Output the [x, y] coordinate of the center of the cell containing the given text.  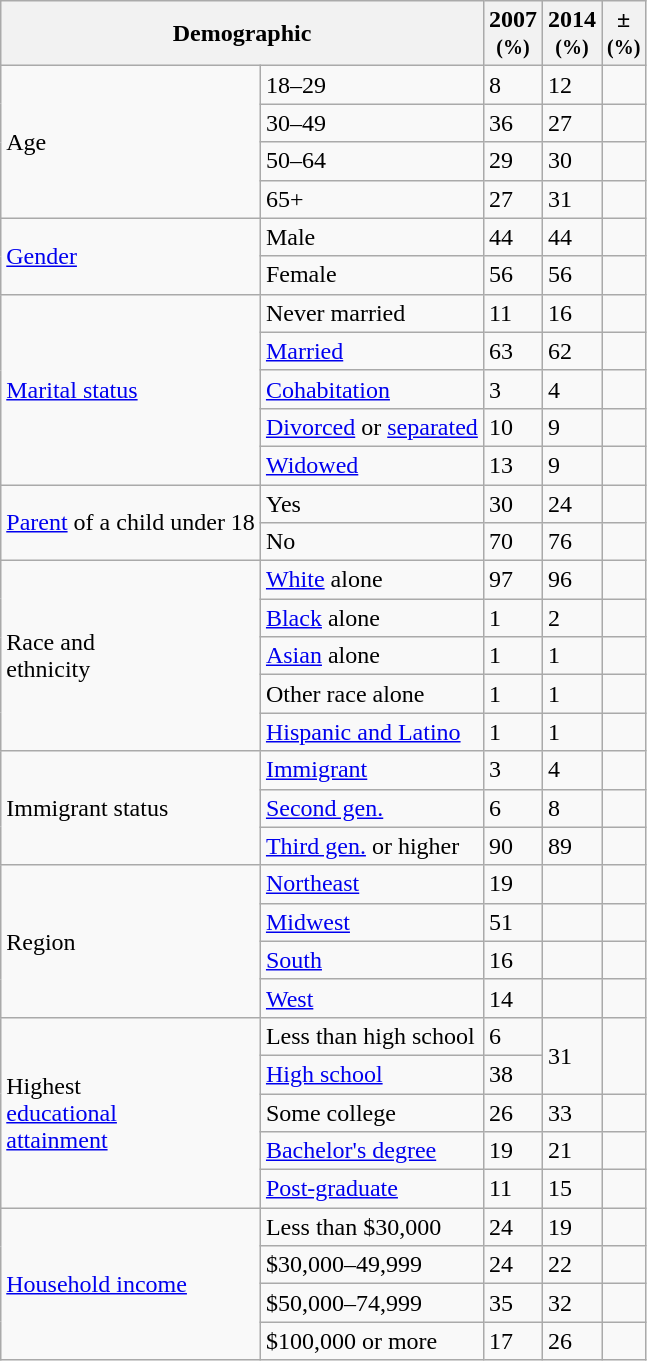
Black alone [372, 618]
76 [572, 542]
35 [512, 1303]
51 [512, 922]
30–49 [372, 123]
21 [572, 1151]
Immigrant [372, 770]
Hispanic and Latino [372, 732]
Immigrant status [131, 808]
38 [512, 1074]
±(%) [624, 34]
50–64 [372, 161]
Less than high school [372, 1036]
10 [512, 427]
Bachelor's degree [372, 1151]
Widowed [372, 465]
Third gen. or higher [372, 846]
Demographic [242, 34]
18–29 [372, 85]
32 [572, 1303]
Some college [372, 1113]
65+ [372, 199]
Marital status [131, 389]
Married [372, 351]
29 [512, 161]
No [372, 542]
2 [572, 618]
33 [572, 1113]
West [372, 998]
Region [131, 941]
Male [372, 237]
Never married [372, 313]
12 [572, 85]
Female [372, 275]
Northeast [372, 884]
22 [572, 1265]
63 [512, 351]
Divorced or separated [372, 427]
Post-graduate [372, 1189]
13 [512, 465]
Other race alone [372, 694]
Highesteducationalattainment [131, 1112]
High school [372, 1074]
$30,000–49,999 [372, 1265]
Asian alone [372, 656]
14 [512, 998]
Second gen. [372, 808]
$100,000 or more [372, 1341]
96 [572, 580]
15 [572, 1189]
Household income [131, 1284]
South [372, 960]
Gender [131, 256]
White alone [372, 580]
62 [572, 351]
Race andethnicity [131, 656]
$50,000–74,999 [372, 1303]
Yes [372, 503]
2007(%) [512, 34]
36 [512, 123]
Age [131, 142]
Less than $30,000 [372, 1227]
90 [512, 846]
Cohabitation [372, 389]
Parent of a child under 18 [131, 522]
17 [512, 1341]
97 [512, 580]
89 [572, 846]
Midwest [372, 922]
2014(%) [572, 34]
70 [512, 542]
